Determine the [X, Y] coordinate at the center of the cell enclosing the given text.  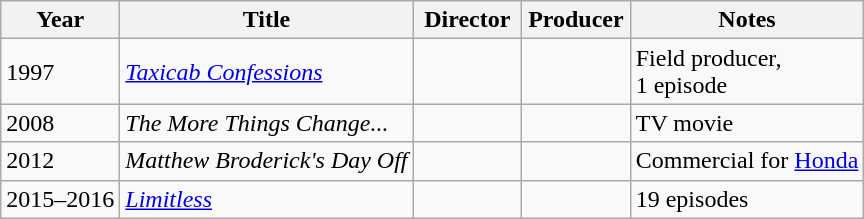
TV movie [747, 123]
Taxicab Confessions [266, 72]
Matthew Broderick's Day Off [266, 161]
Notes [747, 20]
19 episodes [747, 199]
Title [266, 20]
2012 [60, 161]
1997 [60, 72]
Field producer,1 episode [747, 72]
Director [468, 20]
Producer [576, 20]
The More Things Change... [266, 123]
Commercial for Honda [747, 161]
2008 [60, 123]
Year [60, 20]
Limitless [266, 199]
2015–2016 [60, 199]
